Locate the cell with the specified text and output its (X, Y) center coordinate. 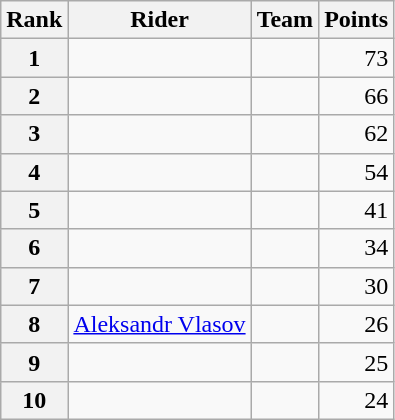
34 (356, 248)
2 (34, 96)
10 (34, 400)
4 (34, 172)
Rider (160, 20)
Points (356, 20)
1 (34, 58)
66 (356, 96)
25 (356, 362)
8 (34, 324)
6 (34, 248)
Aleksandr Vlasov (160, 324)
5 (34, 210)
3 (34, 134)
26 (356, 324)
Team (285, 20)
73 (356, 58)
9 (34, 362)
7 (34, 286)
62 (356, 134)
24 (356, 400)
Rank (34, 20)
54 (356, 172)
41 (356, 210)
30 (356, 286)
